Locate the cell with the specified text and output its [x, y] center coordinate. 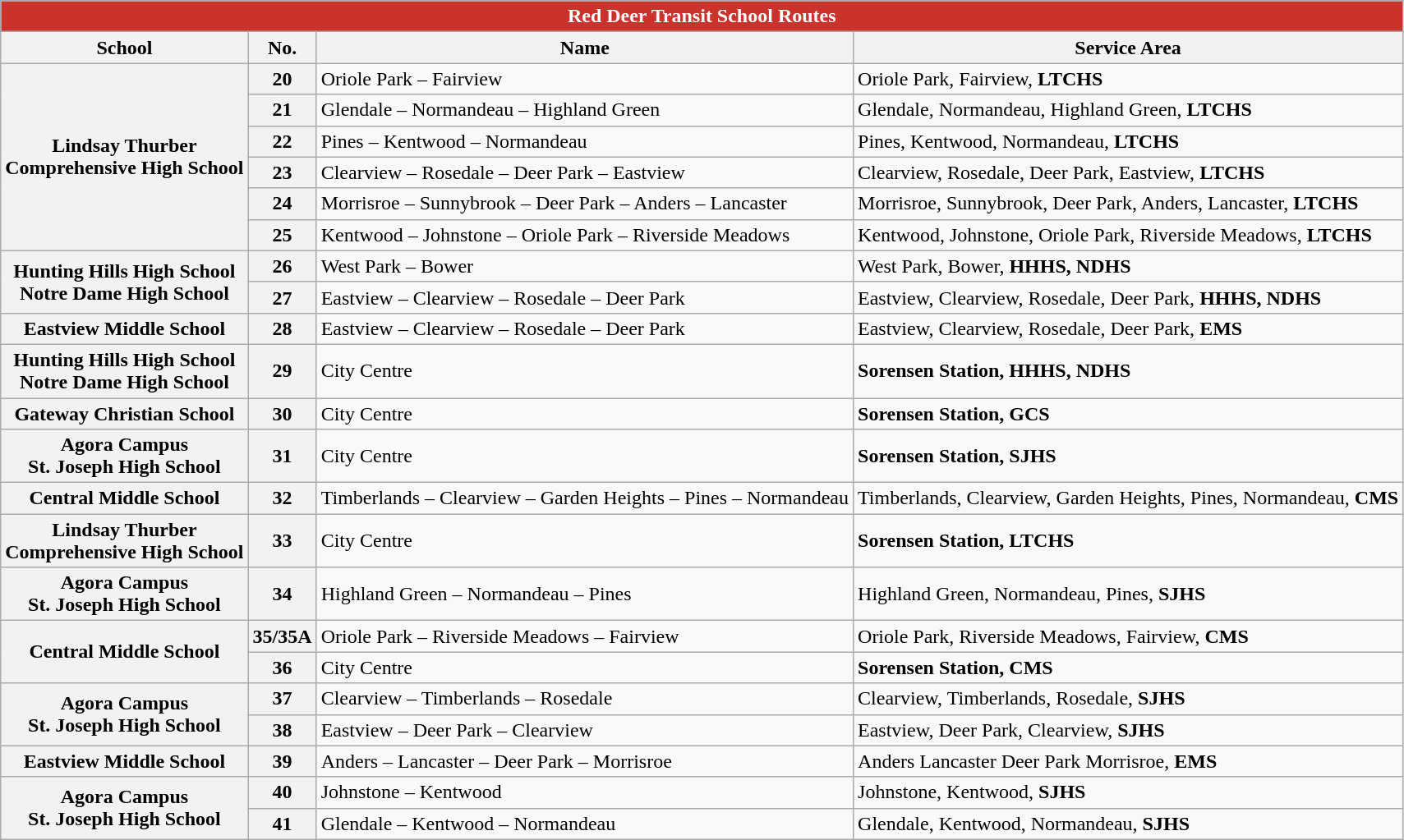
25 [283, 235]
37 [283, 699]
Clearview, Rosedale, Deer Park, Eastview, LTCHS [1129, 172]
Anders – Lancaster – Deer Park – Morrisroe [585, 761]
34 [283, 594]
Highland Green – Normandeau – Pines [585, 594]
Clearview, Timberlands, Rosedale, SJHS [1129, 699]
33 [283, 540]
28 [283, 328]
36 [283, 668]
Morrisroe – Sunnybrook – Deer Park – Anders – Lancaster [585, 204]
Service Area [1129, 48]
27 [283, 297]
Clearview – Rosedale – Deer Park – Eastview [585, 172]
Clearview – Timberlands – Rosedale [585, 699]
29 [283, 371]
Oriole Park, Fairview, LTCHS [1129, 79]
21 [283, 110]
Timberlands – Clearview – Garden Heights – Pines – Normandeau [585, 498]
39 [283, 761]
School [125, 48]
Johnstone – Kentwood [585, 792]
Name [585, 48]
20 [283, 79]
Pines – Kentwood – Normandeau [585, 141]
Oriole Park – Fairview [585, 79]
Sorensen Station, GCS [1129, 413]
35/35A [283, 636]
Glendale, Normandeau, Highland Green, LTCHS [1129, 110]
Eastview, Clearview, Rosedale, Deer Park, EMS [1129, 328]
Anders Lancaster Deer Park Morrisroe, EMS [1129, 761]
Morrisroe, Sunnybrook, Deer Park, Anders, Lancaster, LTCHS [1129, 204]
Eastview – Deer Park – Clearview [585, 730]
Pines, Kentwood, Normandeau, LTCHS [1129, 141]
Red Deer Transit School Routes [702, 16]
Glendale, Kentwood, Normandeau, SJHS [1129, 824]
Sorensen Station, HHHS, NDHS [1129, 371]
22 [283, 141]
Glendale – Kentwood – Normandeau [585, 824]
Eastview, Clearview, Rosedale, Deer Park, HHHS, NDHS [1129, 297]
Kentwood, Johnstone, Oriole Park, Riverside Meadows, LTCHS [1129, 235]
Glendale – Normandeau – Highland Green [585, 110]
38 [283, 730]
Sorensen Station, LTCHS [1129, 540]
40 [283, 792]
West Park – Bower [585, 266]
Eastview, Deer Park, Clearview, SJHS [1129, 730]
Sorensen Station, SJHS [1129, 457]
32 [283, 498]
Highland Green, Normandeau, Pines, SJHS [1129, 594]
26 [283, 266]
31 [283, 457]
Johnstone, Kentwood, SJHS [1129, 792]
Oriole Park, Riverside Meadows, Fairview, CMS [1129, 636]
24 [283, 204]
Gateway Christian School [125, 413]
23 [283, 172]
Timberlands, Clearview, Garden Heights, Pines, Normandeau, CMS [1129, 498]
Sorensen Station, CMS [1129, 668]
Oriole Park – Riverside Meadows – Fairview [585, 636]
30 [283, 413]
Kentwood – Johnstone – Oriole Park – Riverside Meadows [585, 235]
41 [283, 824]
No. [283, 48]
West Park, Bower, HHHS, NDHS [1129, 266]
